Pinpoint the cell where the given text exists, returning its [X, Y] midpoint coordinate. 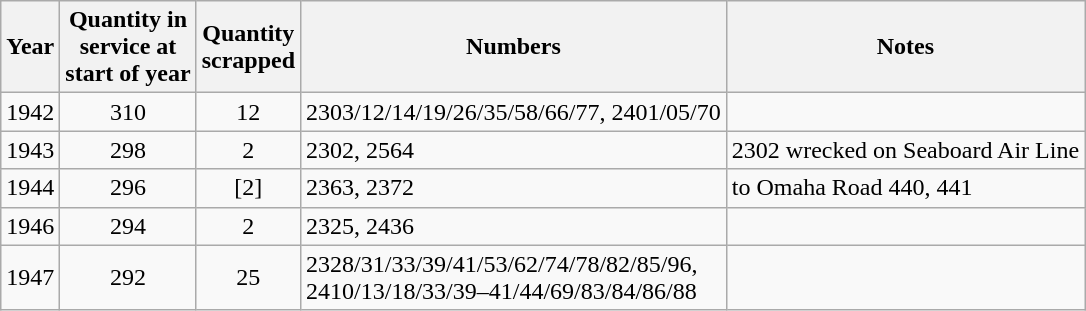
2302 wrecked on Seaboard Air Line [905, 150]
1947 [30, 278]
1942 [30, 112]
1946 [30, 226]
1943 [30, 150]
[2] [248, 188]
294 [128, 226]
310 [128, 112]
298 [128, 150]
Numbers [514, 47]
1944 [30, 188]
2363, 2372 [514, 188]
2325, 2436 [514, 226]
Year [30, 47]
2302, 2564 [514, 150]
to Omaha Road 440, 441 [905, 188]
292 [128, 278]
Notes [905, 47]
2303/12/14/19/26/35/58/66/77, 2401/05/70 [514, 112]
296 [128, 188]
25 [248, 278]
Quantityscrapped [248, 47]
12 [248, 112]
Quantity inservice atstart of year [128, 47]
2328/31/33/39/41/53/62/74/78/82/85/96,2410/13/18/33/39–41/44/69/83/84/86/88 [514, 278]
